Extract the [X, Y] coordinate from the center of the cell holding the provided text.  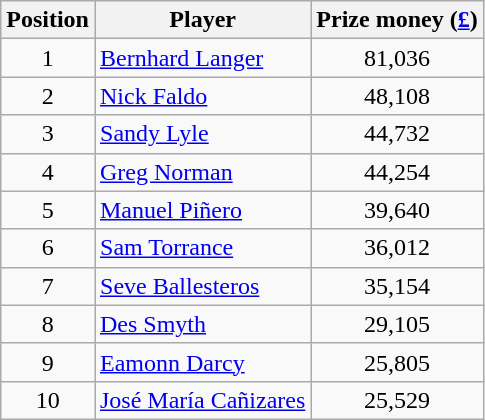
Nick Faldo [202, 96]
Player [202, 20]
Des Smyth [202, 324]
Eamonn Darcy [202, 362]
Position [48, 20]
3 [48, 134]
36,012 [397, 248]
Seve Ballesteros [202, 286]
Sam Torrance [202, 248]
44,254 [397, 172]
10 [48, 400]
48,108 [397, 96]
José María Cañizares [202, 400]
6 [48, 248]
29,105 [397, 324]
39,640 [397, 210]
81,036 [397, 58]
7 [48, 286]
4 [48, 172]
1 [48, 58]
9 [48, 362]
25,529 [397, 400]
Bernhard Langer [202, 58]
8 [48, 324]
5 [48, 210]
Greg Norman [202, 172]
35,154 [397, 286]
Prize money (£) [397, 20]
25,805 [397, 362]
Manuel Piñero [202, 210]
Sandy Lyle [202, 134]
44,732 [397, 134]
2 [48, 96]
